From the cell containing the given text, extract its center point as (x, y) coordinate. 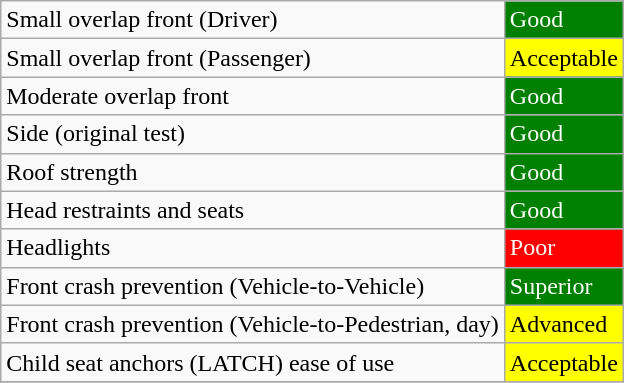
Roof strength (253, 172)
Front crash prevention (Vehicle-to-Vehicle) (253, 286)
Moderate overlap front (253, 96)
Child seat anchors (LATCH) ease of use (253, 362)
Head restraints and seats (253, 210)
Headlights (253, 248)
Superior (564, 286)
Front crash prevention (Vehicle-to-Pedestrian, day) (253, 324)
Small overlap front (Passenger) (253, 58)
Small overlap front (Driver) (253, 20)
Poor (564, 248)
Side (original test) (253, 134)
Advanced (564, 324)
